Output the (X, Y) coordinate of the center of the cell containing the given text.  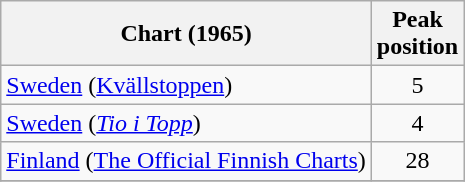
Peakposition (417, 34)
28 (417, 161)
Sweden (Kvällstoppen) (186, 85)
Sweden (Tio i Topp) (186, 123)
4 (417, 123)
5 (417, 85)
Chart (1965) (186, 34)
Finland (The Official Finnish Charts) (186, 161)
